Extract the [X, Y] coordinate from the center of the cell holding the provided text.  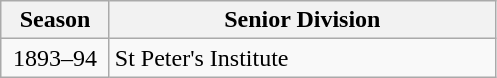
Senior Division [302, 20]
Season [56, 20]
1893–94 [56, 58]
St Peter's Institute [302, 58]
